Identify which cell holds the provided text, then report its (x, y) central coordinate. 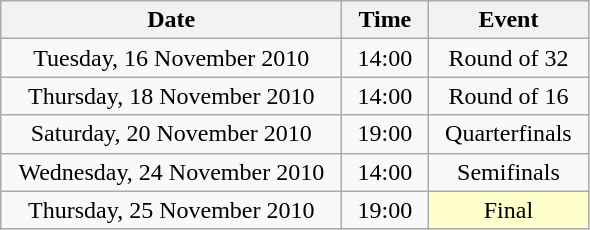
Thursday, 25 November 2010 (172, 210)
Round of 16 (508, 96)
Thursday, 18 November 2010 (172, 96)
Date (172, 20)
Time (385, 20)
Round of 32 (508, 58)
Quarterfinals (508, 134)
Tuesday, 16 November 2010 (172, 58)
Wednesday, 24 November 2010 (172, 172)
Final (508, 210)
Saturday, 20 November 2010 (172, 134)
Event (508, 20)
Semifinals (508, 172)
